Locate the cell with the specified text and output its (x, y) center coordinate. 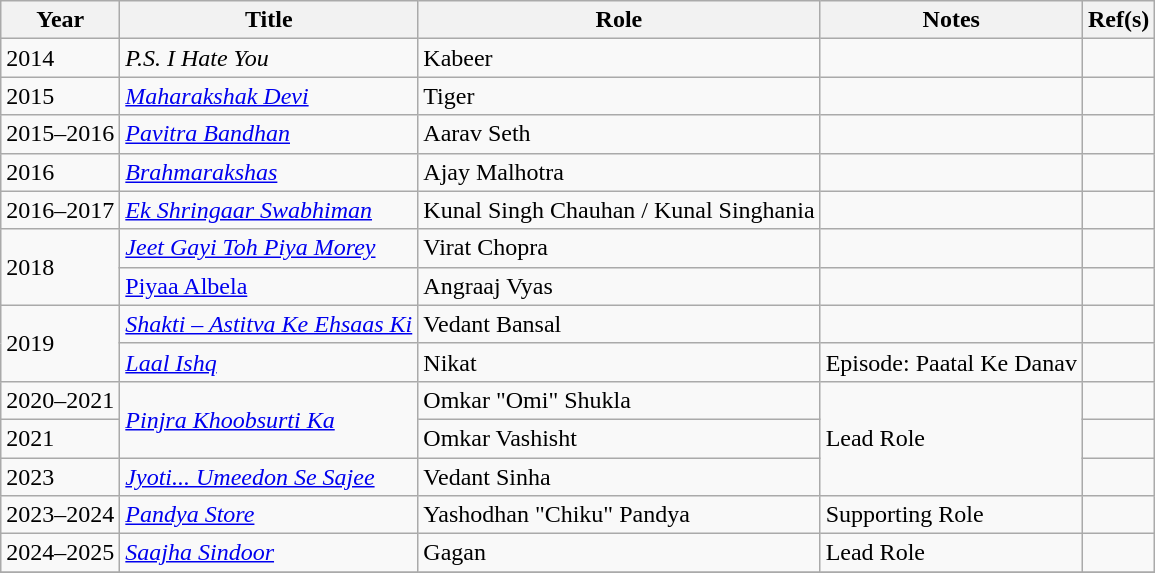
Omkar Vashisht (619, 438)
Brahmarakshas (269, 172)
Maharakshak Devi (269, 96)
Gagan (619, 553)
Pavitra Bandhan (269, 134)
Shakti – Astitva Ke Ehsaas Ki (269, 324)
2019 (60, 343)
Kabeer (619, 58)
P.S. I Hate You (269, 58)
2016–2017 (60, 210)
Aarav Seth (619, 134)
Angraaj Vyas (619, 286)
Jyoti... Umeedon Se Sajee (269, 477)
Pinjra Khoobsurti Ka (269, 419)
Title (269, 20)
2018 (60, 267)
2020–2021 (60, 400)
Virat Chopra (619, 248)
Omkar "Omi" Shukla (619, 400)
Jeet Gayi Toh Piya Morey (269, 248)
Ref(s) (1118, 20)
Saajha Sindoor (269, 553)
Piyaa Albela (269, 286)
Ek Shringaar Swabhiman (269, 210)
Nikat (619, 362)
2023 (60, 477)
2021 (60, 438)
2014 (60, 58)
Vedant Sinha (619, 477)
2024–2025 (60, 553)
Notes (951, 20)
Yashodhan "Chiku" Pandya (619, 515)
Pandya Store (269, 515)
Role (619, 20)
Tiger (619, 96)
Kunal Singh Chauhan / Kunal Singhania (619, 210)
Laal Ishq (269, 362)
Episode: Paatal Ke Danav (951, 362)
Supporting Role (951, 515)
Year (60, 20)
2016 (60, 172)
2015 (60, 96)
Ajay Malhotra (619, 172)
2015–2016 (60, 134)
2023–2024 (60, 515)
Vedant Bansal (619, 324)
